From the cell containing the given text, extract its center point as (x, y) coordinate. 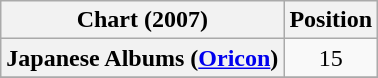
Japanese Albums (Oricon) (142, 58)
Chart (2007) (142, 20)
Position (331, 20)
15 (331, 58)
